Pinpoint the cell where the given text exists, returning its [X, Y] midpoint coordinate. 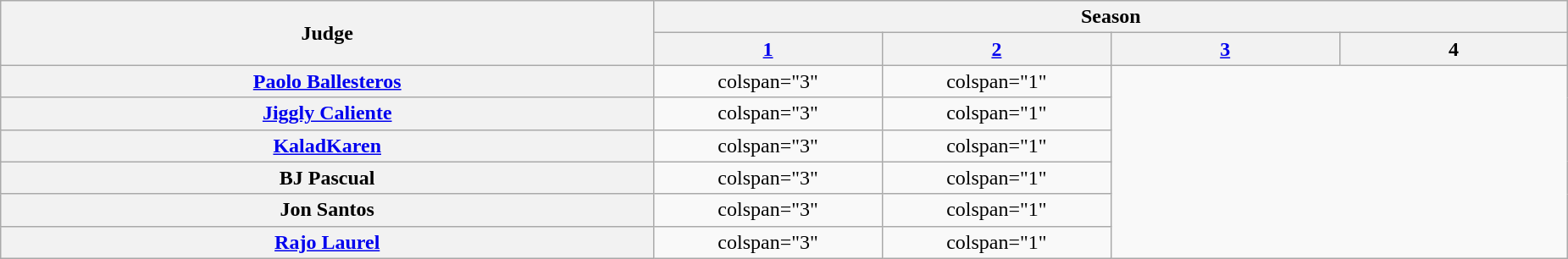
4 [1454, 49]
3 [1225, 49]
Jiggly Caliente [327, 113]
KaladKaren [327, 146]
Rajo Laurel [327, 242]
Paolo Ballesteros [327, 81]
Season [1111, 17]
Judge [327, 33]
2 [996, 49]
BJ Pascual [327, 178]
Jon Santos [327, 210]
1 [768, 49]
